Provide the [X, Y] coordinate of the cell's center where the given text is located.  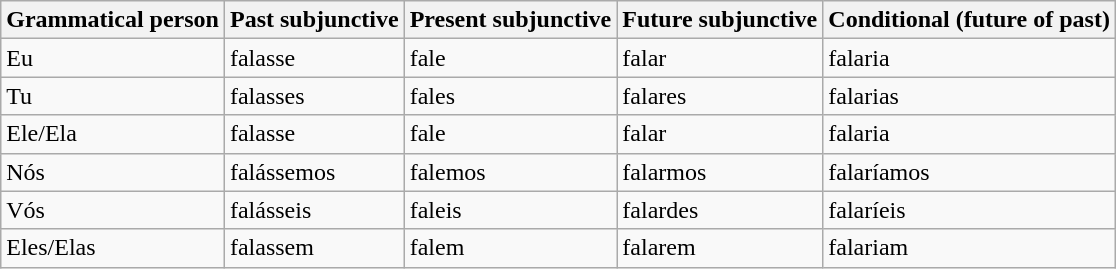
Present subjunctive [510, 20]
falares [720, 96]
Conditional (future of past) [970, 20]
falassem [314, 248]
falaríeis [970, 210]
Grammatical person [113, 20]
falem [510, 248]
falásseis [314, 210]
Past subjunctive [314, 20]
falarmos [720, 172]
falaríamos [970, 172]
falariam [970, 248]
fales [510, 96]
Eu [113, 58]
Nós [113, 172]
Ele/Ela [113, 134]
falarias [970, 96]
Tu [113, 96]
falássemos [314, 172]
falasses [314, 96]
Future subjunctive [720, 20]
Vós [113, 210]
falardes [720, 210]
falemos [510, 172]
faleis [510, 210]
Eles/Elas [113, 248]
falarem [720, 248]
